Determine the (X, Y) coordinate at the center of the cell enclosing the given text.  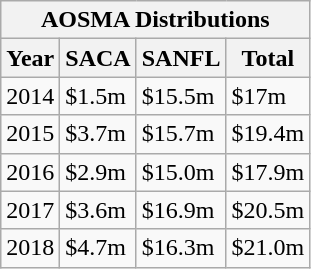
AOSMA Distributions (156, 20)
$3.7m (98, 134)
$21.0m (268, 248)
Total (268, 58)
$20.5m (268, 210)
2018 (30, 248)
$15.7m (181, 134)
$17.9m (268, 172)
$17m (268, 96)
2014 (30, 96)
SACA (98, 58)
$2.9m (98, 172)
2016 (30, 172)
$15.0m (181, 172)
2015 (30, 134)
$16.9m (181, 210)
2017 (30, 210)
$4.7m (98, 248)
$15.5m (181, 96)
$3.6m (98, 210)
$1.5m (98, 96)
SANFL (181, 58)
Year (30, 58)
$19.4m (268, 134)
$16.3m (181, 248)
